Output the [x, y] coordinate of the center of the cell containing the given text.  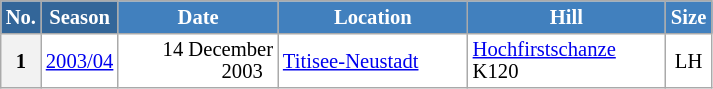
Season [80, 16]
No. [21, 16]
Hochfirstschanze K120 [566, 60]
2003/04 [80, 60]
Date [198, 16]
Hill [566, 16]
Titisee-Neustadt [373, 60]
1 [21, 60]
Size [688, 16]
14 December 2003 [198, 60]
LH [688, 60]
Location [373, 16]
